Provide the (X, Y) coordinate of the cell's center where the given text is located.  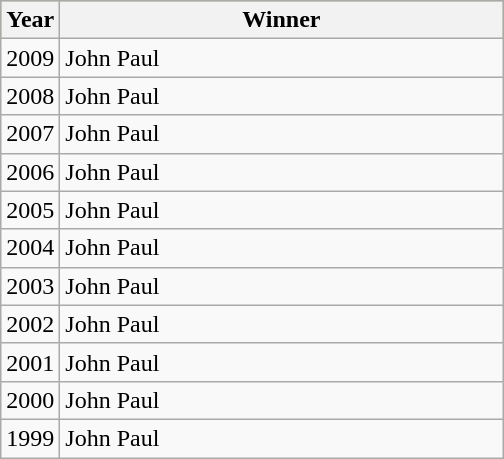
2003 (30, 286)
2002 (30, 324)
2000 (30, 400)
2009 (30, 58)
2006 (30, 172)
2001 (30, 362)
2008 (30, 96)
2005 (30, 210)
Year (30, 20)
1999 (30, 438)
2004 (30, 248)
2007 (30, 134)
Winner (282, 20)
